Determine the (X, Y) coordinate at the center of the cell enclosing the given text.  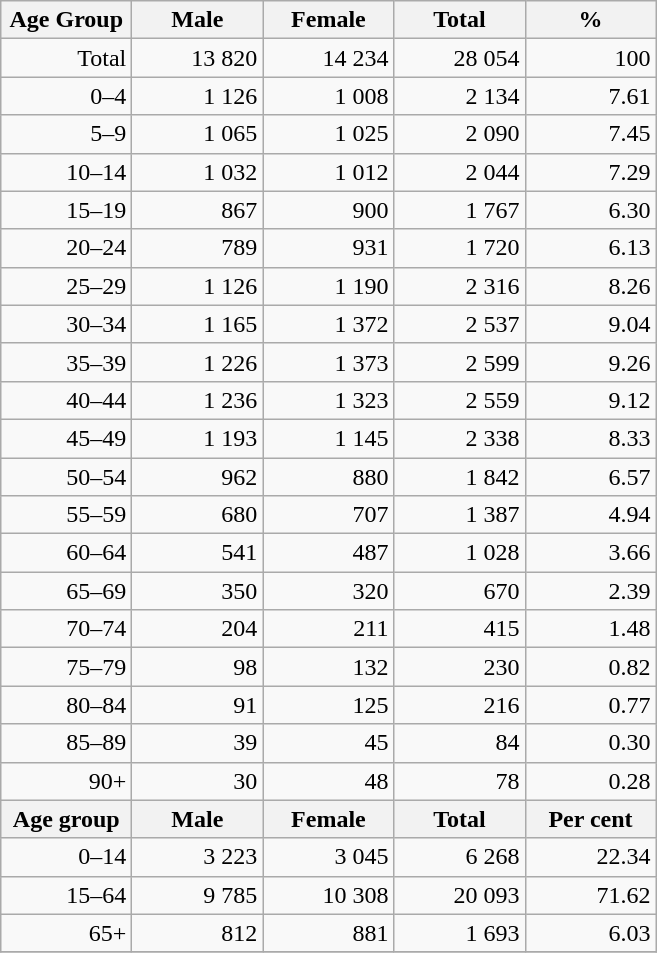
78 (460, 781)
2 090 (460, 134)
1 190 (328, 286)
2 338 (460, 438)
100 (590, 58)
487 (328, 553)
50–54 (66, 477)
0–4 (66, 96)
5–9 (66, 134)
6 268 (460, 857)
1 012 (328, 172)
40–44 (66, 400)
% (590, 20)
7.61 (590, 96)
1 236 (198, 400)
962 (198, 477)
4.94 (590, 515)
14 234 (328, 58)
2 537 (460, 324)
0.82 (590, 667)
9.12 (590, 400)
45–49 (66, 438)
0.30 (590, 743)
10 308 (328, 895)
84 (460, 743)
1.48 (590, 629)
25–29 (66, 286)
670 (460, 591)
216 (460, 705)
Age Group (66, 20)
1 372 (328, 324)
Per cent (590, 819)
3 045 (328, 857)
3 223 (198, 857)
1 323 (328, 400)
541 (198, 553)
1 193 (198, 438)
2 559 (460, 400)
350 (198, 591)
0.77 (590, 705)
125 (328, 705)
1 720 (460, 248)
20–24 (66, 248)
789 (198, 248)
6.57 (590, 477)
0.28 (590, 781)
9.26 (590, 362)
55–59 (66, 515)
85–89 (66, 743)
45 (328, 743)
880 (328, 477)
230 (460, 667)
881 (328, 933)
20 093 (460, 895)
90+ (66, 781)
1 028 (460, 553)
1 145 (328, 438)
71.62 (590, 895)
22.34 (590, 857)
132 (328, 667)
15–19 (66, 210)
35–39 (66, 362)
1 693 (460, 933)
900 (328, 210)
415 (460, 629)
1 008 (328, 96)
48 (328, 781)
211 (328, 629)
1 767 (460, 210)
1 165 (198, 324)
8.26 (590, 286)
2 134 (460, 96)
2 599 (460, 362)
10–14 (66, 172)
1 032 (198, 172)
6.13 (590, 248)
2 044 (460, 172)
15–64 (66, 895)
931 (328, 248)
75–79 (66, 667)
39 (198, 743)
320 (328, 591)
70–74 (66, 629)
7.29 (590, 172)
204 (198, 629)
91 (198, 705)
2.39 (590, 591)
13 820 (198, 58)
1 387 (460, 515)
30 (198, 781)
98 (198, 667)
80–84 (66, 705)
3.66 (590, 553)
867 (198, 210)
812 (198, 933)
2 316 (460, 286)
680 (198, 515)
9 785 (198, 895)
1 842 (460, 477)
30–34 (66, 324)
65–69 (66, 591)
8.33 (590, 438)
0–14 (66, 857)
7.45 (590, 134)
1 025 (328, 134)
1 226 (198, 362)
Age group (66, 819)
65+ (66, 933)
28 054 (460, 58)
6.30 (590, 210)
6.03 (590, 933)
1 065 (198, 134)
707 (328, 515)
60–64 (66, 553)
1 373 (328, 362)
9.04 (590, 324)
